For the text-containing cell, return its midpoint in (X, Y) coordinate format. 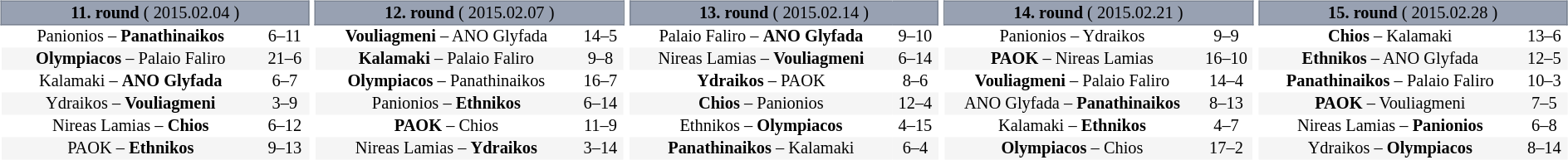
Chios – Panionios (761, 104)
9–9 (1226, 36)
ANO Glyfada – Panathinaikos (1072, 104)
15. round ( 2015.02.28 ) (1414, 12)
6–4 (915, 149)
9–8 (600, 60)
Nireas Lamias – Chios (130, 126)
21–6 (284, 60)
Nireas Lamias – Ydraikos (447, 149)
16–7 (600, 81)
3–14 (600, 149)
6–7 (284, 81)
Ethnikos – Olympiacos (761, 126)
Vouliagmeni – ANO Glyfada (447, 36)
Ethnikos – ANO Glyfada (1390, 60)
13. round ( 2015.02.14 ) (784, 12)
Palaio Faliro – ANO Glyfada (761, 36)
Olympiacos – Panathinaikos (447, 81)
14–4 (1226, 81)
13–6 (1545, 36)
7–5 (1545, 104)
9–10 (915, 36)
14. round ( 2015.02.21 ) (1098, 12)
14–5 (600, 36)
Olympiacos – Palaio Faliro (130, 60)
6–11 (284, 36)
6–12 (284, 126)
12–4 (915, 104)
8–6 (915, 81)
12–5 (1545, 60)
Kalamaki – Palaio Faliro (447, 60)
11–9 (600, 126)
16–10 (1226, 60)
4–7 (1226, 126)
10–3 (1545, 81)
Ydraikos – Olympiacos (1390, 149)
PAOK – Ethnikos (130, 149)
8–13 (1226, 104)
PAOK – Chios (447, 126)
4–15 (915, 126)
Kalamaki – ANO Glyfada (130, 81)
Panionios – Panathinaikos (130, 36)
3–9 (284, 104)
PAOK – Vouliagmeni (1390, 104)
Nireas Lamias – Panionios (1390, 126)
9–13 (284, 149)
Panionios – Ydraikos (1072, 36)
6–8 (1545, 126)
Vouliagmeni – Palaio Faliro (1072, 81)
12. round ( 2015.02.07 ) (470, 12)
PAOK – Nireas Lamias (1072, 60)
11. round ( 2015.02.04 ) (154, 12)
8–14 (1545, 149)
Panathinaikos – Palaio Faliro (1390, 81)
Nireas Lamias – Vouliagmeni (761, 60)
Olympiacos – Chios (1072, 149)
Ydraikos – PAOK (761, 81)
Chios – Kalamaki (1390, 36)
17–2 (1226, 149)
Panathinaikos – Kalamaki (761, 149)
Panionios – Ethnikos (447, 104)
Kalamaki – Ethnikos (1072, 126)
Ydraikos – Vouliagmeni (130, 104)
